Scan for the cell matching the given text and deliver its (x, y) coordinate at center. 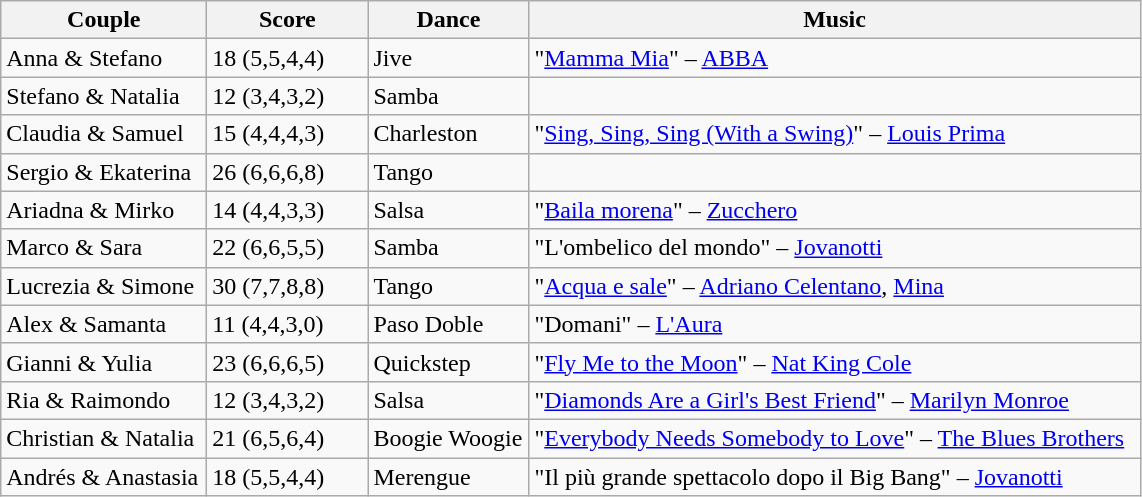
"Fly Me to the Moon" – Nat King Cole (834, 362)
Couple (104, 20)
Ria & Raimondo (104, 400)
Boogie Woogie (448, 438)
"Il più grande spettacolo dopo il Big Bang" – Jovanotti (834, 477)
Stefano & Natalia (104, 96)
"L'ombelico del mondo" – Jovanotti (834, 248)
"Acqua e sale" – Adriano Celentano, Mina (834, 286)
Score (288, 20)
Gianni & Yulia (104, 362)
Christian & Natalia (104, 438)
Alex & Samanta (104, 324)
11 (4,4,3,0) (288, 324)
"Everybody Needs Somebody to Love" – The Blues Brothers (834, 438)
Charleston (448, 134)
Jive (448, 58)
26 (6,6,6,8) (288, 172)
Marco & Sara (104, 248)
Claudia & Samuel (104, 134)
22 (6,6,5,5) (288, 248)
21 (6,5,6,4) (288, 438)
14 (4,4,3,3) (288, 210)
Andrés & Anastasia (104, 477)
Lucrezia & Simone (104, 286)
Ariadna & Mirko (104, 210)
"Mamma Mia" – ABBA (834, 58)
Music (834, 20)
"Sing, Sing, Sing (With a Swing)" – Louis Prima (834, 134)
Quickstep (448, 362)
Merengue (448, 477)
Sergio & Ekaterina (104, 172)
"Domani" – L'Aura (834, 324)
30 (7,7,8,8) (288, 286)
"Baila morena" – Zucchero (834, 210)
15 (4,4,4,3) (288, 134)
Paso Doble (448, 324)
Anna & Stefano (104, 58)
"Diamonds Are a Girl's Best Friend" – Marilyn Monroe (834, 400)
Dance (448, 20)
23 (6,6,6,5) (288, 362)
